Return (X, Y) of the center of cell containing provided text 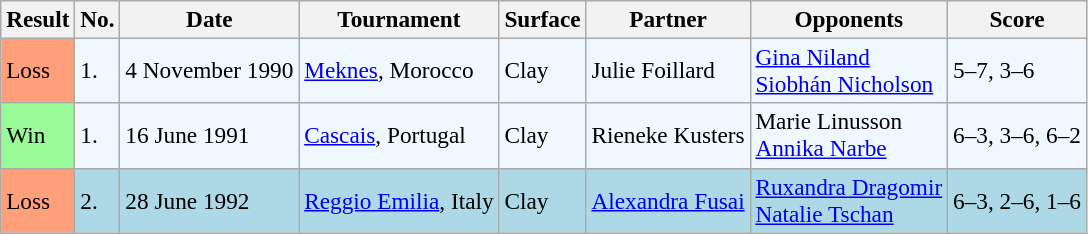
Gina Niland Siobhán Nicholson (849, 70)
Marie Linusson Annika Narbe (849, 136)
Reggio Emilia, Italy (399, 200)
Tournament (399, 19)
Opponents (849, 19)
Meknes, Morocco (399, 70)
Alexandra Fusai (668, 200)
Cascais, Portugal (399, 136)
6–3, 3–6, 6–2 (1018, 136)
Julie Foillard (668, 70)
4 November 1990 (210, 70)
Score (1018, 19)
No. (98, 19)
Partner (668, 19)
Result (38, 19)
Ruxandra Dragomir Natalie Tschan (849, 200)
16 June 1991 (210, 136)
Surface (542, 19)
Rieneke Kusters (668, 136)
Win (38, 136)
5–7, 3–6 (1018, 70)
Date (210, 19)
28 June 1992 (210, 200)
2. (98, 200)
6–3, 2–6, 1–6 (1018, 200)
